Return (x, y) of the center of cell containing provided text 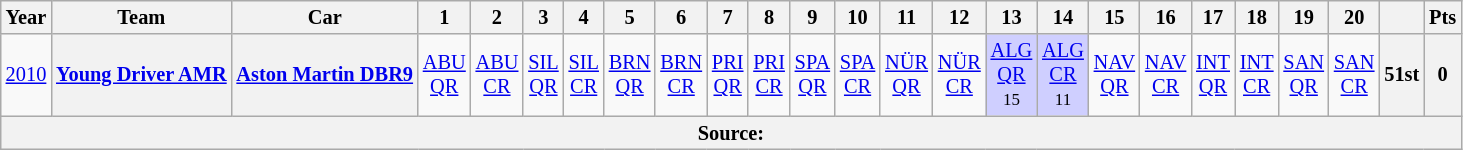
ALGQR15 (1012, 75)
Car (325, 17)
18 (1257, 17)
4 (584, 17)
0 (1442, 75)
51st (1402, 75)
Team (141, 17)
SILQR (543, 75)
1 (444, 17)
3 (543, 17)
13 (1012, 17)
15 (1114, 17)
NAVQR (1114, 75)
2010 (26, 75)
INTCR (1257, 75)
5 (630, 17)
6 (681, 17)
16 (1166, 17)
Aston Martin DBR9 (325, 75)
2 (498, 17)
7 (728, 17)
NÜRQR (906, 75)
SANQR (1303, 75)
SPAQR (812, 75)
Source: (731, 133)
11 (906, 17)
ABUQR (444, 75)
INTQR (1213, 75)
19 (1303, 17)
PRICR (768, 75)
8 (768, 17)
NÜRCR (960, 75)
ABUCR (498, 75)
ALGCR11 (1063, 75)
SANCR (1354, 75)
10 (858, 17)
12 (960, 17)
Young Driver AMR (141, 75)
20 (1354, 17)
9 (812, 17)
BRNCR (681, 75)
NAVCR (1166, 75)
PRIQR (728, 75)
BRNQR (630, 75)
SPACR (858, 75)
17 (1213, 17)
SILCR (584, 75)
14 (1063, 17)
Year (26, 17)
Pts (1442, 17)
